Provide the (x, y) coordinate of the cell's center where the given text is located.  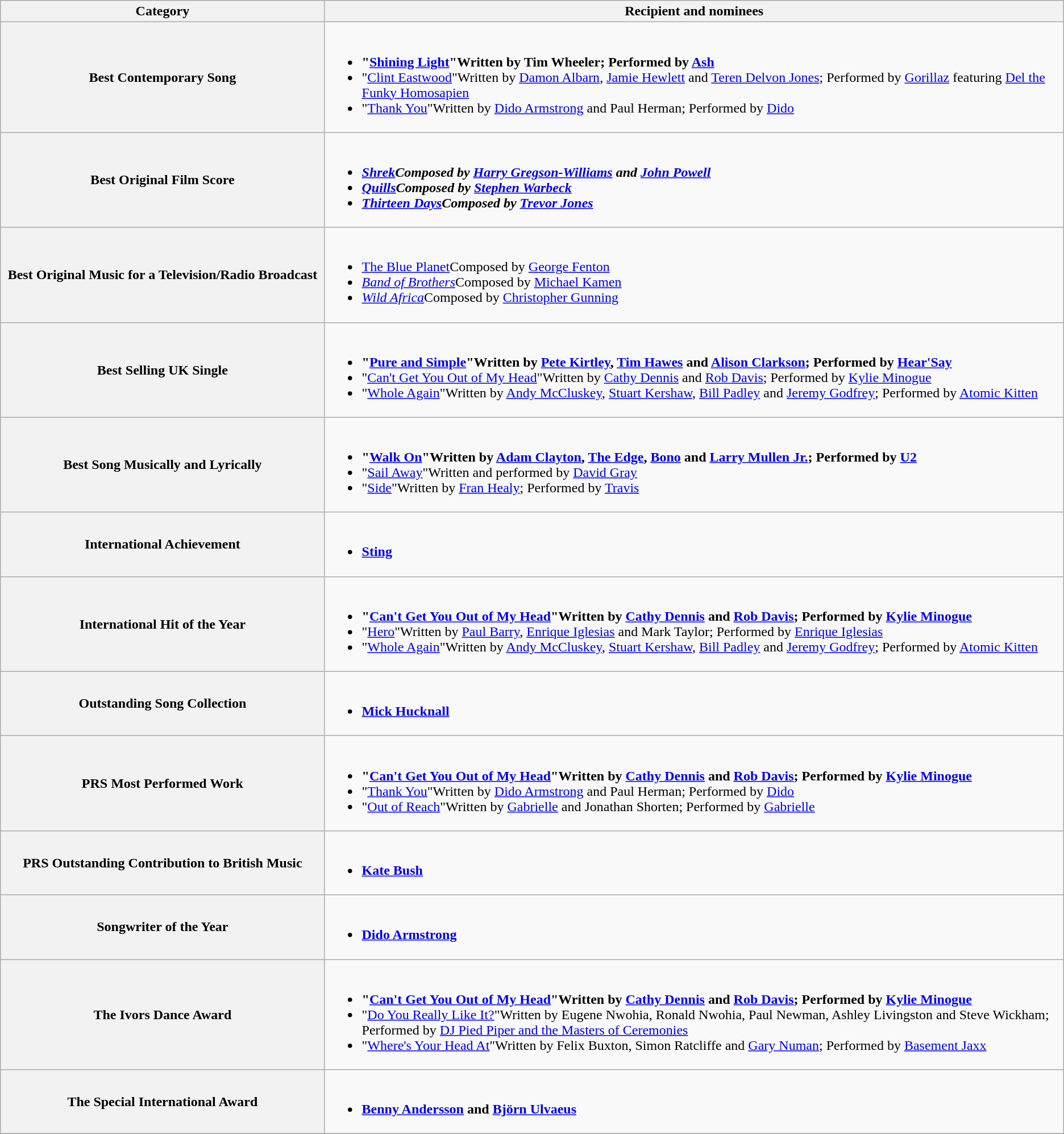
Mick Hucknall (694, 704)
Category (163, 11)
Kate Bush (694, 863)
Dido Armstrong (694, 927)
PRS Most Performed Work (163, 783)
The Special International Award (163, 1102)
ShrekComposed by Harry Gregson-Williams and John PowellQuillsComposed by Stephen WarbeckThirteen DaysComposed by Trevor Jones (694, 180)
The Blue PlanetComposed by George FentonBand of BrothersComposed by Michael KamenWild AfricaComposed by Christopher Gunning (694, 275)
The Ivors Dance Award (163, 1015)
Best Contemporary Song (163, 77)
Best Selling UK Single (163, 369)
Best Original Music for a Television/Radio Broadcast (163, 275)
Best Song Musically and Lyrically (163, 465)
Recipient and nominees (694, 11)
Outstanding Song Collection (163, 704)
Best Original Film Score (163, 180)
International Achievement (163, 545)
Sting (694, 545)
Songwriter of the Year (163, 927)
Benny Andersson and Björn Ulvaeus (694, 1102)
International Hit of the Year (163, 624)
PRS Outstanding Contribution to British Music (163, 863)
